Return the [x, y] coordinate for the center point of the cell that contains the specified text.  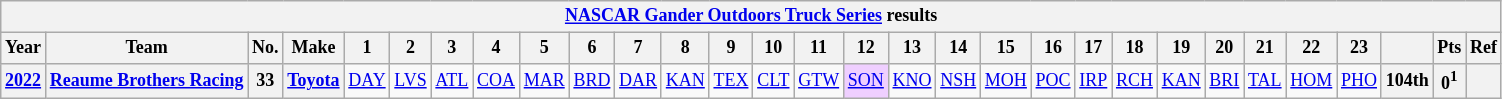
MOH [1006, 81]
ATL [452, 81]
2 [410, 48]
5 [544, 48]
Make [314, 48]
104th [1407, 81]
21 [1265, 48]
DAY [367, 81]
NSH [958, 81]
No. [266, 48]
MAR [544, 81]
8 [685, 48]
9 [731, 48]
COA [496, 81]
BRI [1224, 81]
Pts [1450, 48]
14 [958, 48]
SON [866, 81]
Toyota [314, 81]
TEX [731, 81]
TAL [1265, 81]
11 [819, 48]
23 [1360, 48]
Year [24, 48]
HOM [1312, 81]
CLT [774, 81]
4 [496, 48]
GTW [819, 81]
7 [638, 48]
Team [146, 48]
1 [367, 48]
3 [452, 48]
KNO [912, 81]
DAR [638, 81]
18 [1135, 48]
17 [1094, 48]
16 [1053, 48]
10 [774, 48]
POC [1053, 81]
13 [912, 48]
NASCAR Gander Outdoors Truck Series results [752, 16]
PHO [1360, 81]
BRD [592, 81]
LVS [410, 81]
2022 [24, 81]
12 [866, 48]
22 [1312, 48]
Ref [1484, 48]
20 [1224, 48]
19 [1181, 48]
RCH [1135, 81]
Reaume Brothers Racing [146, 81]
33 [266, 81]
6 [592, 48]
01 [1450, 81]
15 [1006, 48]
IRP [1094, 81]
